Return the (X, Y) coordinate for the center point of the cell that contains the specified text.  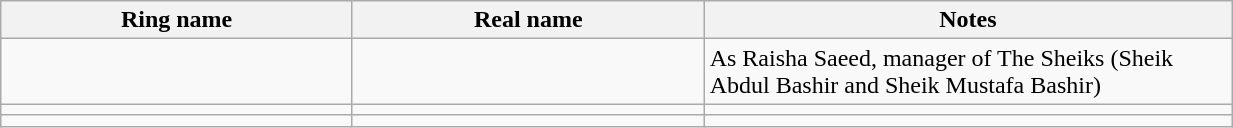
Notes (968, 20)
Ring name (177, 20)
Real name (528, 20)
As Raisha Saeed, manager of The Sheiks (Sheik Abdul Bashir and Sheik Mustafa Bashir) (968, 72)
